For the text-containing cell, return its midpoint in [X, Y] coordinate format. 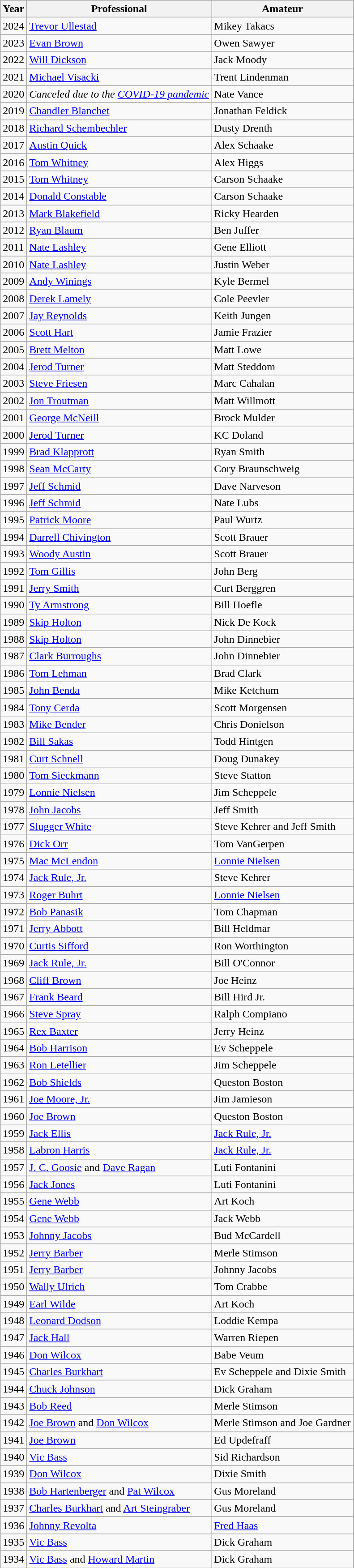
1972 [13, 912]
Tom Chapman [282, 912]
Todd Hintgen [282, 741]
Merle Stimson and Joe Gardner [282, 1423]
1961 [13, 1099]
Jack Webb [282, 1218]
Jeff Smith [282, 810]
Ryan Blaum [119, 231]
1942 [13, 1423]
John Benda [119, 690]
Ron Worthington [282, 946]
Darrell Chivington [119, 537]
Bob Panasik [119, 912]
Tom Sieckmann [119, 776]
Will Dickson [119, 60]
1983 [13, 724]
Joe Moore, Jr. [119, 1099]
Scott Hart [119, 333]
Ron Letellier [119, 1065]
2013 [13, 214]
1989 [13, 622]
1936 [13, 1525]
Jack Ellis [119, 1133]
2012 [13, 231]
2018 [13, 128]
1952 [13, 1252]
Brad Clark [282, 673]
Mikey Takacs [282, 26]
1996 [13, 503]
Canceled due to the COVID-19 pandemic [119, 94]
Mark Blakefield [119, 214]
1975 [13, 861]
George McNeill [119, 418]
Steve Kehrer and Jeff Smith [282, 827]
Curt Berggren [282, 588]
Curt Schnell [119, 759]
1958 [13, 1150]
Amateur [282, 9]
1938 [13, 1491]
Bob Harrison [119, 1048]
2009 [13, 282]
Bill O'Connor [282, 963]
Ryan Smith [282, 452]
Cole Peevler [282, 299]
1992 [13, 571]
1940 [13, 1457]
Charles Burkhart [119, 1372]
Jack Moody [282, 60]
2014 [13, 196]
Nick De Kock [282, 622]
Donald Constable [119, 196]
Patrick Moore [119, 520]
Dusty Drenth [282, 128]
1954 [13, 1218]
Wally Ulrich [119, 1286]
2008 [13, 299]
1981 [13, 759]
Doug Dunakey [282, 759]
Cory Braunschweig [282, 469]
Alex Schaake [282, 145]
Dave Narveson [282, 486]
1980 [13, 776]
Steve Spray [119, 1014]
Roger Buhrt [119, 895]
Bob Hartenberger and Pat Wilcox [119, 1491]
Marc Cahalan [282, 384]
1966 [13, 1014]
Charles Burkhart and Art Steingraber [119, 1508]
Chandler Blanchet [119, 111]
Jack Hall [119, 1338]
Tom Gillis [119, 571]
1974 [13, 878]
Steve Kehrer [282, 878]
Jon Troutman [119, 401]
Brock Mulder [282, 418]
2002 [13, 401]
Matt Steddom [282, 367]
1982 [13, 741]
Joe Brown and Don Wilcox [119, 1423]
Chuck Johnson [119, 1389]
Ralph Compiano [282, 1014]
1988 [13, 639]
1994 [13, 537]
1971 [13, 929]
1949 [13, 1304]
Bob Shields [119, 1082]
Brett Melton [119, 350]
1945 [13, 1372]
Dixie Smith [282, 1474]
Sean McCarty [119, 469]
1943 [13, 1406]
Kyle Bermel [282, 282]
2011 [13, 248]
Ev Scheppele and Dixie Smith [282, 1372]
Michael Visacki [119, 77]
Tom VanGerpen [282, 844]
1968 [13, 980]
Jim Jamieson [282, 1099]
2023 [13, 43]
1985 [13, 690]
Chris Donielson [282, 724]
1947 [13, 1338]
Nate Vance [282, 94]
1953 [13, 1235]
2000 [13, 435]
1951 [13, 1269]
Tom Crabbe [282, 1286]
John Berg [282, 571]
Tony Cerda [119, 707]
2005 [13, 350]
Jay Reynolds [119, 316]
KC Doland [282, 435]
Paul Wurtz [282, 520]
Richard Schembechler [119, 128]
Vic Bass and Howard Martin [119, 1559]
Justin Weber [282, 265]
2020 [13, 94]
Clark Burroughs [119, 656]
Cliff Brown [119, 980]
Scott Morgensen [282, 707]
1997 [13, 486]
1995 [13, 520]
Dick Orr [119, 844]
Curtis Sifford [119, 946]
Bud McCardell [282, 1235]
Ev Scheppele [282, 1048]
1964 [13, 1048]
1967 [13, 997]
Loddie Kempa [282, 1321]
Warren Riepen [282, 1338]
Woody Austin [119, 554]
Year [13, 9]
Matt Lowe [282, 350]
Joe Heinz [282, 980]
2017 [13, 145]
1991 [13, 588]
2006 [13, 333]
1959 [13, 1133]
2019 [13, 111]
1984 [13, 707]
Andy Winings [119, 282]
1998 [13, 469]
1939 [13, 1474]
John Jacobs [119, 810]
1976 [13, 844]
1970 [13, 946]
1979 [13, 793]
Austin Quick [119, 145]
1986 [13, 673]
1957 [13, 1167]
Professional [119, 9]
1969 [13, 963]
Derek Lamely [119, 299]
Brad Klapprott [119, 452]
Owen Sawyer [282, 43]
2021 [13, 77]
1973 [13, 895]
Mike Ketchum [282, 690]
1948 [13, 1321]
1990 [13, 605]
Labron Harris [119, 1150]
2016 [13, 162]
1960 [13, 1116]
Fred Haas [282, 1525]
Jerry Smith [119, 588]
1965 [13, 1031]
2010 [13, 265]
Sid Richardson [282, 1457]
Trent Lindenman [282, 77]
Babe Veum [282, 1355]
1999 [13, 452]
Johnny Revolta [119, 1525]
Bob Reed [119, 1406]
Steve Friesen [119, 384]
1950 [13, 1286]
Evan Brown [119, 43]
2004 [13, 367]
2022 [13, 60]
1977 [13, 827]
1937 [13, 1508]
Bill Sakas [119, 741]
J. C. Goosie and Dave Ragan [119, 1167]
Ed Updefraff [282, 1440]
Rex Baxter [119, 1031]
1978 [13, 810]
1993 [13, 554]
Leonard Dodson [119, 1321]
Keith Jungen [282, 316]
2001 [13, 418]
Jonathan Feldick [282, 111]
Ricky Hearden [282, 214]
Alex Higgs [282, 162]
1955 [13, 1201]
Tom Lehman [119, 673]
2003 [13, 384]
1956 [13, 1184]
1935 [13, 1542]
Mac McLendon [119, 861]
Slugger White [119, 827]
Ty Armstrong [119, 605]
Earl Wilde [119, 1304]
1962 [13, 1082]
Nate Lubs [282, 503]
1987 [13, 656]
Jack Jones [119, 1184]
Matt Willmott [282, 401]
1941 [13, 1440]
1963 [13, 1065]
2015 [13, 179]
1944 [13, 1389]
Jerry Heinz [282, 1031]
Jerry Abbott [119, 929]
Bill Hoefle [282, 605]
Gene Elliott [282, 248]
1946 [13, 1355]
2024 [13, 26]
Bill Heldmar [282, 929]
Ben Juffer [282, 231]
Steve Statton [282, 776]
Mike Bender [119, 724]
Trevor Ullestad [119, 26]
Jamie Frazier [282, 333]
1934 [13, 1559]
Frank Beard [119, 997]
Bill Hird Jr. [282, 997]
2007 [13, 316]
